Detect which cell encompasses the target text, then output its (x, y) center coordinate. 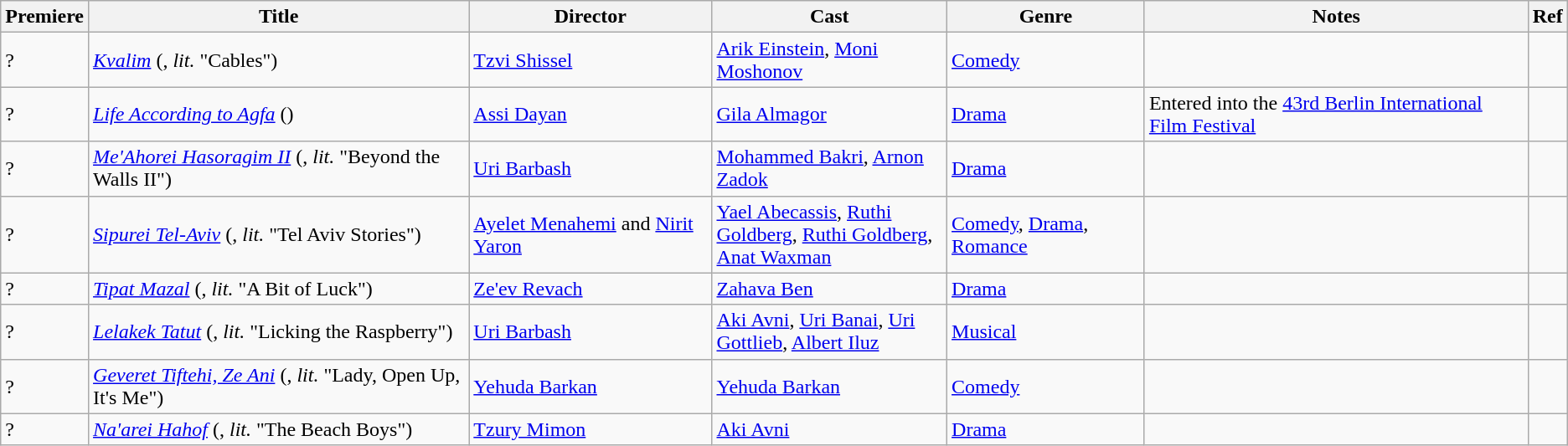
Yael Abecassis, Ruthi Goldberg, Ruthi Goldberg, Anat Waxman (829, 234)
Director (591, 17)
Sipurei Tel-Aviv (, lit. "Tel Aviv Stories") (279, 234)
Na'arei Hahof (, lit. "The Beach Boys") (279, 429)
Tzury Mimon (591, 429)
Me'Ahorei Hasoragim II (, lit. "Beyond the Walls II") (279, 169)
Arik Einstein, Moni Moshonov (829, 60)
Title (279, 17)
Life According to Agfa () (279, 114)
Entered into the 43rd Berlin International Film Festival (1336, 114)
Genre (1046, 17)
Ze'ev Revach (591, 289)
Lelakek Tatut (, lit. "Licking the Raspberry") (279, 331)
Tzvi Shissel (591, 60)
Notes (1336, 17)
Gila Almagor (829, 114)
Comedy, Drama, Romance (1046, 234)
Aki Avni, Uri Banai, Uri Gottlieb, Albert Iluz (829, 331)
Kvalim (, lit. "Cables") (279, 60)
Ayelet Menahemi and Nirit Yaron (591, 234)
Geveret Tiftehi, Ze Ani (, lit. "Lady, Open Up, It's Me") (279, 387)
Tipat Mazal (, lit. "A Bit of Luck") (279, 289)
Zahava Ben (829, 289)
Cast (829, 17)
Assi Dayan (591, 114)
Musical (1046, 331)
Mohammed Bakri, Arnon Zadok (829, 169)
Ref (1548, 17)
Aki Avni (829, 429)
Premiere (45, 17)
